Capture the cell that displays the provided text and extract its (X, Y) central coordinate. 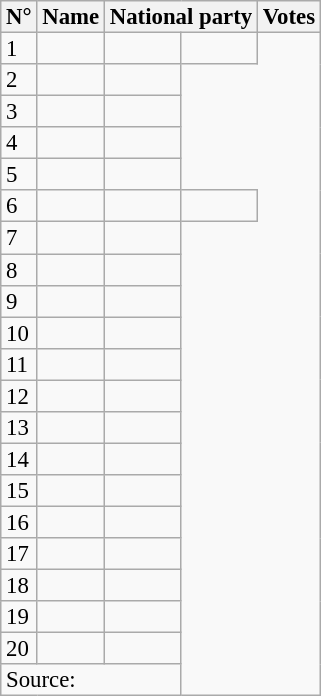
7 (19, 238)
18 (19, 586)
16 (19, 522)
20 (19, 649)
5 (19, 175)
6 (19, 206)
11 (19, 364)
Votes (288, 17)
2 (19, 80)
1 (19, 49)
Name (71, 17)
13 (19, 428)
15 (19, 491)
14 (19, 459)
N° (19, 17)
8 (19, 270)
10 (19, 333)
National party (180, 17)
3 (19, 112)
Source: (91, 680)
9 (19, 301)
12 (19, 396)
19 (19, 617)
4 (19, 143)
17 (19, 554)
